Scan for the cell matching the given text and deliver its (x, y) coordinate at center. 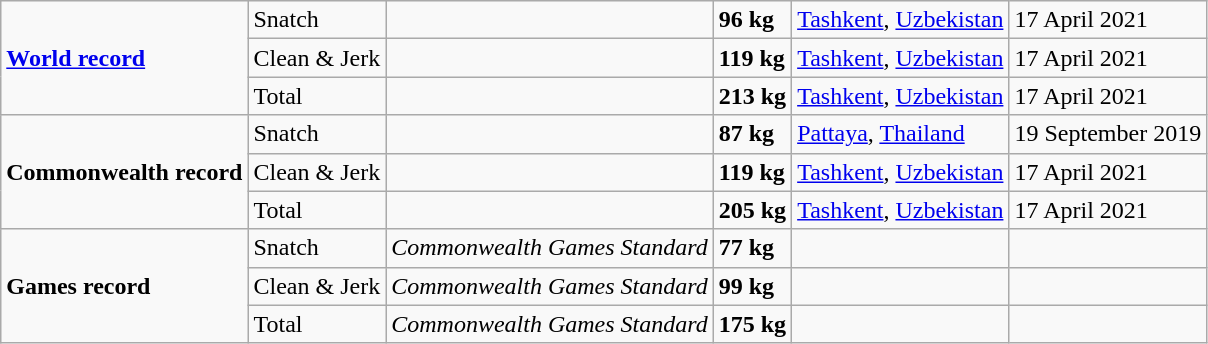
205 kg (752, 210)
87 kg (752, 134)
Commonwealth record (124, 172)
19 September 2019 (1108, 134)
Games record (124, 286)
Pattaya, Thailand (900, 134)
99 kg (752, 286)
77 kg (752, 248)
213 kg (752, 96)
175 kg (752, 324)
World record (124, 58)
96 kg (752, 20)
